Search for the cell housing the specified text and yield its [X, Y] center coordinate. 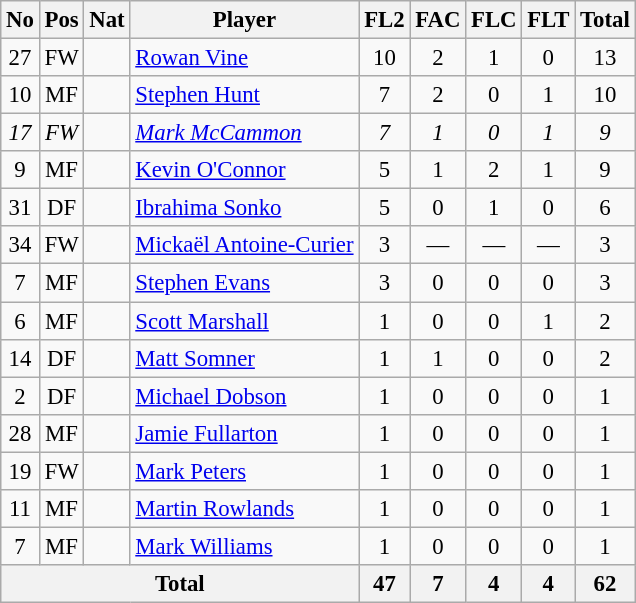
13 [605, 58]
Martin Rowlands [244, 509]
Stephen Evans [244, 283]
Michael Dobson [244, 396]
FL2 [384, 20]
FLC [494, 20]
28 [20, 433]
19 [20, 471]
Mark Peters [244, 471]
FLT [548, 20]
11 [20, 509]
Mark McCammon [244, 133]
Mickaël Antoine-Curier [244, 245]
17 [20, 133]
Stephen Hunt [244, 95]
Kevin O'Connor [244, 170]
Mark Williams [244, 546]
Jamie Fullarton [244, 433]
Player [244, 20]
62 [605, 584]
Ibrahima Sonko [244, 208]
14 [20, 358]
No [20, 20]
27 [20, 58]
Scott Marshall [244, 321]
Rowan Vine [244, 58]
Nat [107, 20]
FAC [438, 20]
34 [20, 245]
Pos [62, 20]
31 [20, 208]
47 [384, 584]
Matt Somner [244, 358]
